Output the [X, Y] coordinate of the center of the cell containing the given text.  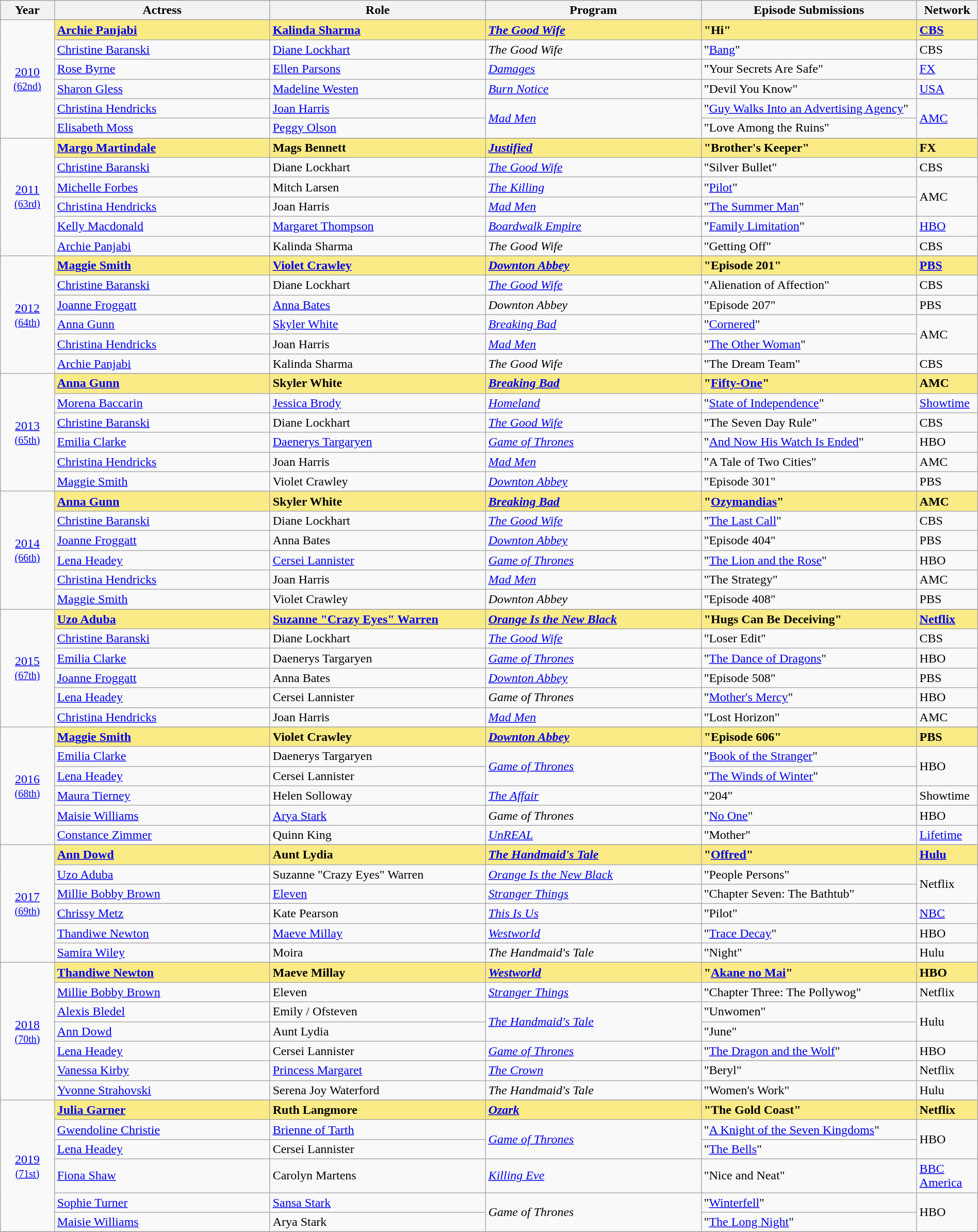
"204" [809, 796]
Year [27, 10]
Alexis Bledel [162, 1012]
"Winterfell" [809, 1203]
"Episode 201" [809, 266]
"Hugs Can Be Deceiving" [809, 619]
"Brother's Keeper" [809, 148]
Justified [593, 148]
Sharon Gless [162, 89]
2017(69th) [27, 903]
"Loser Edit" [809, 639]
The Killing [593, 187]
"Mother's Mercy" [809, 698]
Killing Eve [593, 1175]
"And Now His Watch Is Ended" [809, 442]
Serena Joy Waterford [378, 1090]
"Cornered" [809, 325]
Episode Submissions [809, 10]
"The Dance of Dragons" [809, 658]
This Is Us [593, 914]
Mitch Larsen [378, 187]
Madeline Westen [378, 89]
"Episode 508" [809, 678]
"Love Among the Ruins" [809, 128]
Kate Pearson [378, 914]
Program [593, 10]
"Guy Walks Into an Advertising Agency" [809, 108]
Ellen Parsons [378, 69]
"The Other Woman" [809, 344]
"The Strategy" [809, 580]
Emily / Ofsteven [378, 1012]
Elisabeth Moss [162, 128]
"Nice and Neat" [809, 1175]
Brienne of Tarth [378, 1129]
"Offred" [809, 854]
2010(62nd) [27, 79]
Chrissy Metz [162, 914]
Actress [162, 10]
Sophie Turner [162, 1203]
2012(64th) [27, 315]
"Alienation of Affection" [809, 285]
"Night" [809, 953]
"The Dream Team" [809, 364]
Constance Zimmer [162, 835]
"The Gold Coast" [809, 1110]
"Ozymandias" [809, 501]
Burn Notice [593, 89]
Michelle Forbes [162, 187]
"No One" [809, 815]
"A Knight of the Seven Kingdoms" [809, 1129]
UnREAL [593, 835]
"Episode 606" [809, 737]
"The Lion and the Rose" [809, 560]
"Your Secrets Are Safe" [809, 69]
"Chapter Three: The Pollywog" [809, 992]
Boardwalk Empire [593, 226]
"The Dragon and the Wolf" [809, 1051]
Margaret Thompson [378, 226]
"Women's Work" [809, 1090]
BBC America [947, 1175]
"Silver Bullet" [809, 167]
Carolyn Martens [378, 1175]
Fiona Shaw [162, 1175]
The Crown [593, 1071]
2014(66th) [27, 550]
2016(68th) [27, 786]
Yvonne Strahovski [162, 1090]
Peggy Olson [378, 128]
"Episode 207" [809, 305]
"State of Independence" [809, 403]
Princess Margaret [378, 1071]
"Episode 408" [809, 599]
Network [947, 10]
"Unwomen" [809, 1012]
Damages [593, 69]
The Affair [593, 796]
Morena Baccarin [162, 403]
"Episode 301" [809, 481]
"Lost Horizon" [809, 717]
"Akane no Mai" [809, 972]
Helen Solloway [378, 796]
"The Winds of Winter" [809, 776]
"Trace Decay" [809, 933]
"Family Limitation" [809, 226]
Ruth Langmore [378, 1110]
"The Summer Man" [809, 206]
"The Long Night" [809, 1222]
Maura Tierney [162, 796]
Rose Byrne [162, 69]
"The Last Call" [809, 521]
2015(67th) [27, 668]
Samira Wiley [162, 953]
2019(71st) [27, 1166]
Lifetime [947, 835]
"Hi" [809, 30]
Gwendoline Christie [162, 1129]
"Book of the Stranger" [809, 756]
"June" [809, 1031]
Margo Martindale [162, 148]
2011(63rd) [27, 197]
"A Tale of Two Cities" [809, 462]
"Episode 404" [809, 540]
"Chapter Seven: The Bathtub" [809, 894]
2013(65th) [27, 432]
"Fifty-One" [809, 383]
Kelly Macdonald [162, 226]
Julia Garner [162, 1110]
NBC [947, 914]
Role [378, 10]
"Mother" [809, 835]
Sansa Stark [378, 1203]
"Devil You Know" [809, 89]
"The Seven Day Rule" [809, 423]
Mags Bennett [378, 148]
Homeland [593, 403]
"Getting Off" [809, 246]
Ozark [593, 1110]
"People Persons" [809, 874]
2018(70th) [27, 1031]
Moira [378, 953]
"Bang" [809, 50]
"Beryl" [809, 1071]
Quinn King [378, 835]
"The Bells" [809, 1149]
USA [947, 89]
Vanessa Kirby [162, 1071]
Jessica Brody [378, 403]
